From the cell containing the given text, extract its center point as [x, y] coordinate. 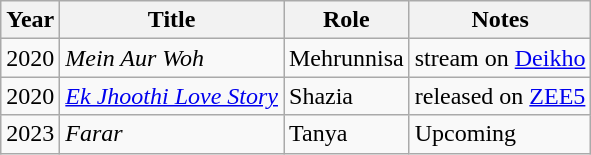
Ek Jhoothi Love Story [172, 96]
2023 [30, 134]
stream on Deikho [500, 58]
Notes [500, 20]
Mein Aur Woh [172, 58]
Title [172, 20]
Shazia [347, 96]
Role [347, 20]
Farar [172, 134]
released on ZEE5 [500, 96]
Upcoming [500, 134]
Year [30, 20]
Tanya [347, 134]
Mehrunnisa [347, 58]
